Find where the given text appears and provide that cell's center as (x, y) coordinate. 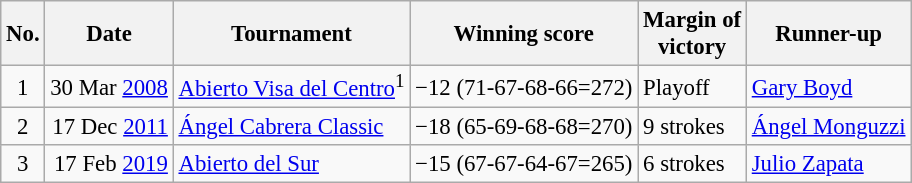
Tournament (292, 34)
2 (23, 127)
6 strokes (692, 164)
Winning score (524, 34)
Abierto Visa del Centro1 (292, 87)
9 strokes (692, 127)
1 (23, 87)
Ángel Monguzzi (828, 127)
Runner-up (828, 34)
Julio Zapata (828, 164)
3 (23, 164)
−18 (65-69-68-68=270) (524, 127)
Playoff (692, 87)
Abierto del Sur (292, 164)
17 Feb 2019 (109, 164)
Ángel Cabrera Classic (292, 127)
Date (109, 34)
30 Mar 2008 (109, 87)
−15 (67-67-64-67=265) (524, 164)
No. (23, 34)
Margin ofvictory (692, 34)
Gary Boyd (828, 87)
−12 (71-67-68-66=272) (524, 87)
17 Dec 2011 (109, 127)
